Detect which cell encompasses the target text, then output its [x, y] center coordinate. 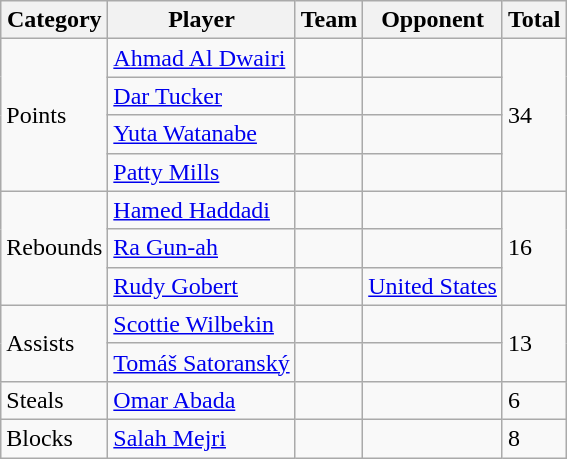
Opponent [433, 20]
34 [534, 115]
Salah Mejri [202, 438]
8 [534, 438]
Scottie Wilbekin [202, 324]
Dar Tucker [202, 96]
Steals [54, 400]
Team [329, 20]
United States [433, 286]
Total [534, 20]
Rebounds [54, 248]
Player [202, 20]
Hamed Haddadi [202, 210]
Ra Gun-ah [202, 248]
Patty Mills [202, 172]
Points [54, 115]
16 [534, 248]
Rudy Gobert [202, 286]
Assists [54, 343]
Omar Abada [202, 400]
Category [54, 20]
6 [534, 400]
13 [534, 343]
Tomáš Satoranský [202, 362]
Yuta Watanabe [202, 134]
Blocks [54, 438]
Ahmad Al Dwairi [202, 58]
